For the text-containing cell, return its midpoint in [X, Y] coordinate format. 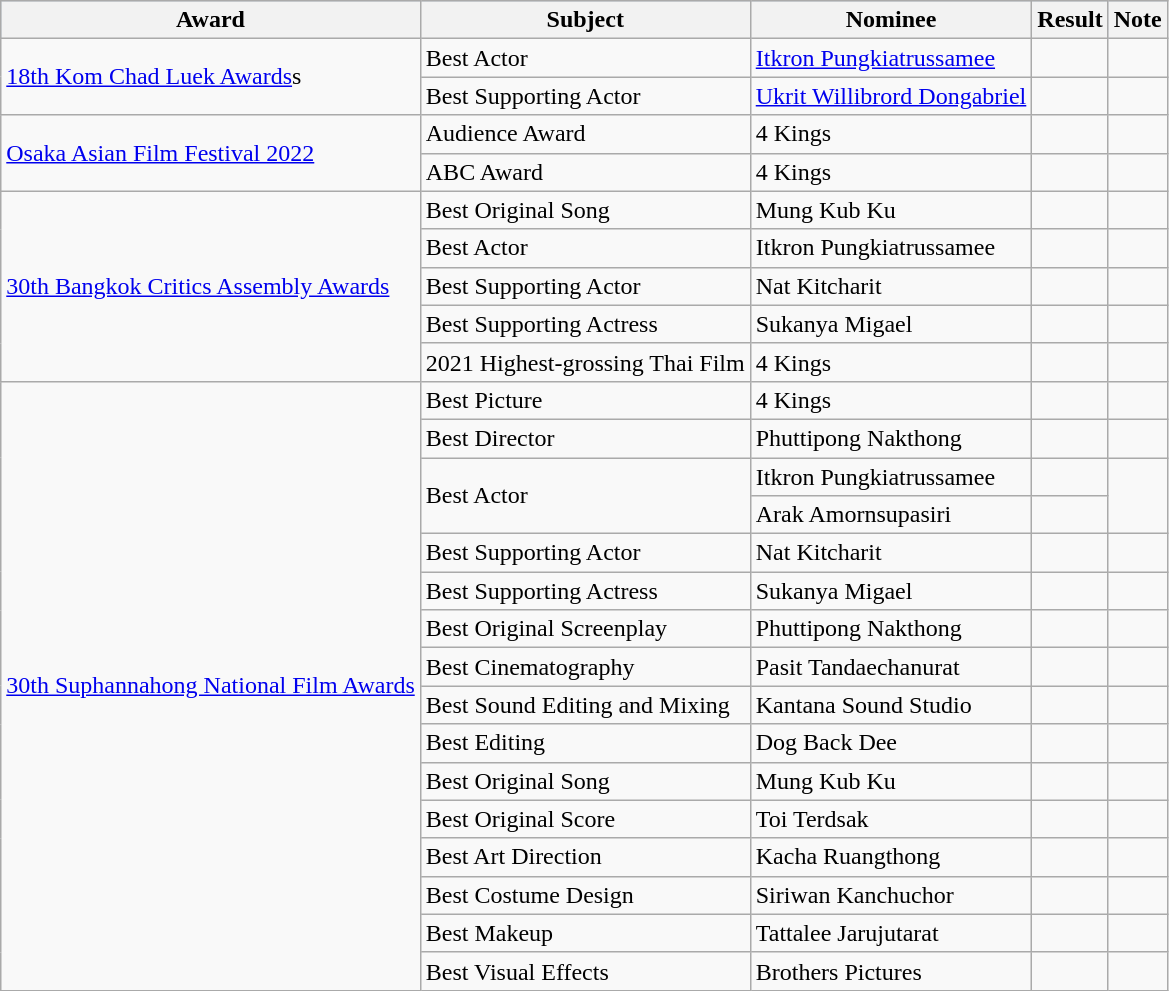
Best Makeup [585, 933]
Siriwan Kanchuchor [891, 895]
Best Cinematography [585, 667]
30th Suphannahong National Film Awards [211, 686]
Nominee [891, 20]
Best Costume Design [585, 895]
Osaka Asian Film Festival 2022 [211, 153]
Kacha Ruangthong [891, 857]
Kantana Sound Studio [891, 705]
Best Sound Editing and Mixing [585, 705]
Best Director [585, 438]
Subject [585, 20]
Note [1138, 20]
Result [1070, 20]
ABC Award [585, 172]
Tattalee Jarujutarat [891, 933]
Best Editing [585, 743]
Arak Amornsupasiri [891, 515]
Best Picture [585, 400]
18th Kom Chad Luek Awardss [211, 77]
Ukrit Willibrord Dongabriel [891, 96]
Best Original Score [585, 819]
30th Bangkok Critics Assembly Awards [211, 286]
Award [211, 20]
Best Original Screenplay [585, 629]
Toi Terdsak [891, 819]
2021 Highest-grossing Thai Film [585, 362]
Audience Award [585, 134]
Best Visual Effects [585, 971]
Pasit Tandaechanurat [891, 667]
Best Art Direction [585, 857]
Brothers Pictures [891, 971]
Dog Back Dee [891, 743]
